Determine the [X, Y] coordinate at the center of the cell enclosing the given text.  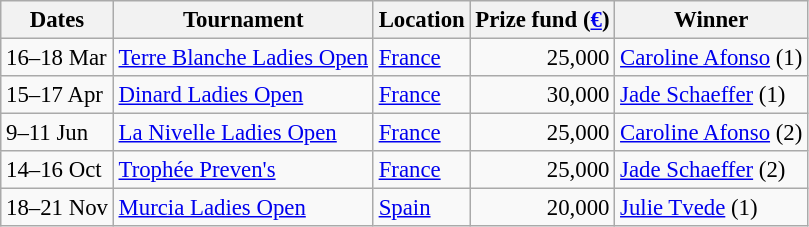
Dates [57, 20]
15–17 Apr [57, 95]
14–16 Oct [57, 170]
Winner [712, 20]
Murcia Ladies Open [243, 208]
Dinard Ladies Open [243, 95]
Terre Blanche Ladies Open [243, 58]
30,000 [542, 95]
Tournament [243, 20]
9–11 Jun [57, 133]
Caroline Afonso (1) [712, 58]
La Nivelle Ladies Open [243, 133]
Trophée Preven's [243, 170]
Prize fund (€) [542, 20]
16–18 Mar [57, 58]
18–21 Nov [57, 208]
Julie Tvede (1) [712, 208]
Location [422, 20]
Jade Schaeffer (2) [712, 170]
Spain [422, 208]
Jade Schaeffer (1) [712, 95]
20,000 [542, 208]
Caroline Afonso (2) [712, 133]
